Determine the [x, y] coordinate at the center of the cell enclosing the given text.  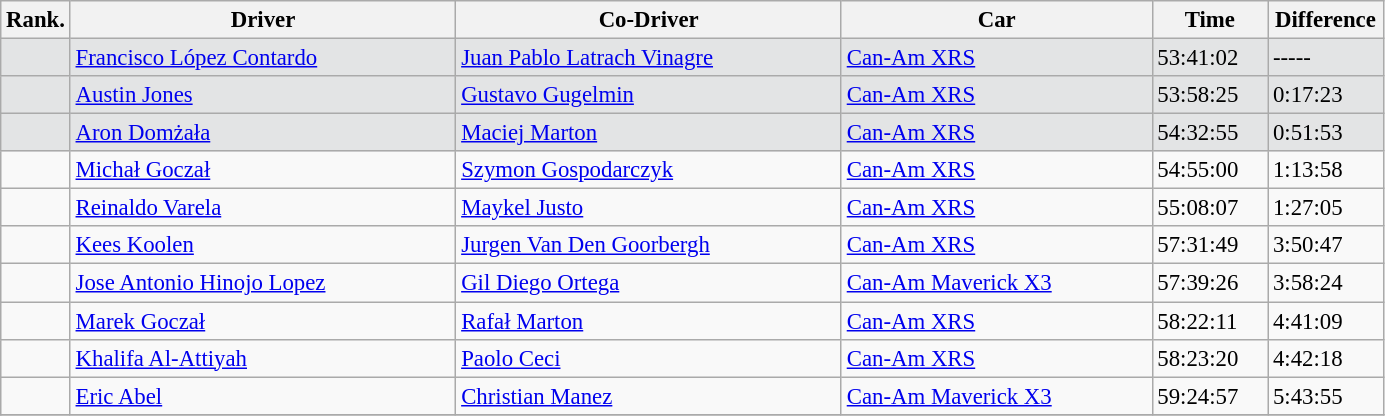
3:58:24 [1326, 283]
Gustavo Gugelmin [649, 95]
----- [1326, 58]
Difference [1326, 20]
Paolo Ceci [649, 358]
55:08:07 [1210, 208]
5:43:55 [1326, 396]
Francisco López Contardo [263, 58]
Aron Domżała [263, 133]
Maciej Marton [649, 133]
4:42:18 [1326, 358]
Marek Goczał [263, 321]
57:31:49 [1210, 245]
59:24:57 [1210, 396]
Michał Goczał [263, 170]
1:13:58 [1326, 170]
Jurgen Van Den Goorbergh [649, 245]
Gil Diego Ortega [649, 283]
3:50:47 [1326, 245]
Driver [263, 20]
1:27:05 [1326, 208]
Kees Koolen [263, 245]
Khalifa Al-Attiyah [263, 358]
0:51:53 [1326, 133]
Jose Antonio Hinojo Lopez [263, 283]
Austin Jones [263, 95]
57:39:26 [1210, 283]
54:55:00 [1210, 170]
58:23:20 [1210, 358]
Eric Abel [263, 396]
Rafał Marton [649, 321]
Christian Manez [649, 396]
Szymon Gospodarczyk [649, 170]
58:22:11 [1210, 321]
Co-Driver [649, 20]
53:58:25 [1210, 95]
53:41:02 [1210, 58]
4:41:09 [1326, 321]
0:17:23 [1326, 95]
Car [996, 20]
Time [1210, 20]
Reinaldo Varela [263, 208]
54:32:55 [1210, 133]
Maykel Justo [649, 208]
Rank. [36, 20]
Juan Pablo Latrach Vinagre [649, 58]
